Output the [x, y] coordinate of the center of the cell containing the given text.  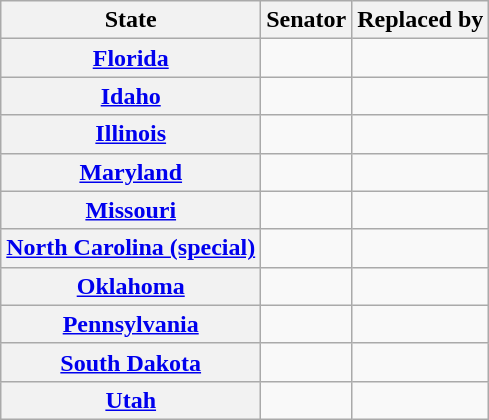
State [131, 20]
Illinois [131, 134]
Senator [306, 20]
Idaho [131, 96]
North Carolina (special) [131, 248]
Utah [131, 400]
Oklahoma [131, 286]
Maryland [131, 172]
Replaced by [420, 20]
Missouri [131, 210]
Pennsylvania [131, 324]
South Dakota [131, 362]
Florida [131, 58]
